Find where the given text appears and provide that cell's center as [X, Y] coordinate. 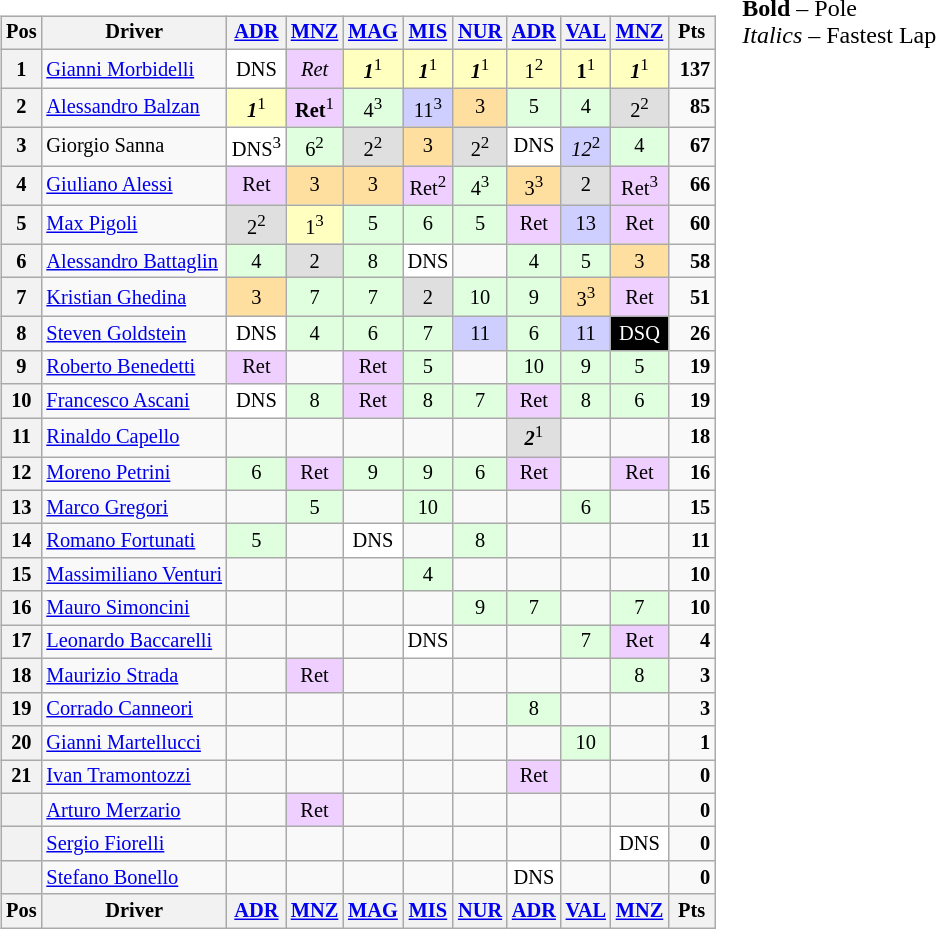
58 [692, 261]
Alessandro Balzan [134, 108]
Giorgio Sanna [134, 146]
113 [428, 108]
Massimiliano Venturi [134, 575]
Maurizio Strada [134, 676]
17 [21, 642]
Leonardo Baccarelli [134, 642]
Roberto Benedetti [134, 367]
137 [692, 68]
Ret1 [314, 108]
122 [586, 146]
DSQ [640, 334]
Gianni Martellucci [134, 743]
Max Pigoli [134, 224]
Marco Gregori [134, 507]
Giuliano Alessi [134, 186]
67 [692, 146]
Ivan Tramontozzi [134, 777]
Rinaldo Capello [134, 438]
51 [692, 298]
Moreno Petrini [134, 474]
Corrado Canneori [134, 709]
Arturo Merzario [134, 810]
Francesco Ascani [134, 401]
Sergio Fiorelli [134, 844]
62 [314, 146]
DNS3 [256, 146]
85 [692, 108]
Kristian Ghedina [134, 298]
Gianni Morbidelli [134, 68]
60 [692, 224]
Ret3 [640, 186]
Romano Fortunati [134, 541]
Stefano Bonello [134, 877]
Mauro Simoncini [134, 608]
Alessandro Battaglin [134, 261]
26 [692, 334]
14 [21, 541]
Steven Goldstein [134, 334]
Ret2 [428, 186]
20 [21, 743]
66 [692, 186]
